Capture the cell that displays the provided text and extract its (X, Y) central coordinate. 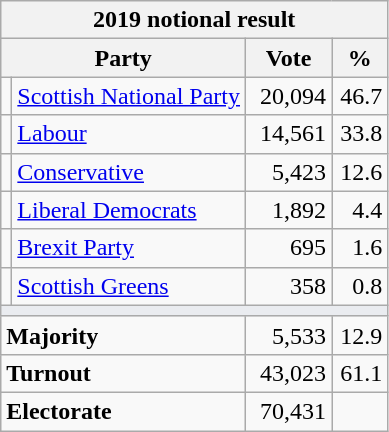
14,561 (289, 134)
1,892 (289, 210)
43,023 (289, 373)
358 (289, 286)
61.1 (360, 373)
2019 notional result (194, 20)
Labour (129, 134)
5,423 (289, 172)
Scottish Greens (129, 286)
46.7 (360, 96)
0.8 (360, 286)
Scottish National Party (129, 96)
12.6 (360, 172)
Liberal Democrats (129, 210)
4.4 (360, 210)
Conservative (129, 172)
70,431 (289, 411)
5,533 (289, 335)
12.9 (360, 335)
695 (289, 248)
Party (124, 58)
Majority (124, 335)
20,094 (289, 96)
Turnout (124, 373)
1.6 (360, 248)
% (360, 58)
Electorate (124, 411)
Brexit Party (129, 248)
33.8 (360, 134)
Vote (289, 58)
